Return the (x, y) coordinate for the center point of the cell that contains the specified text.  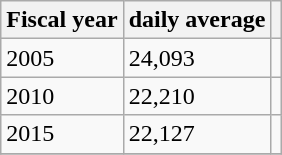
22,210 (197, 96)
22,127 (197, 134)
2015 (62, 134)
24,093 (197, 58)
Fiscal year (62, 20)
2010 (62, 96)
daily average (197, 20)
2005 (62, 58)
